Scan for the cell matching the given text and deliver its [x, y] coordinate at center. 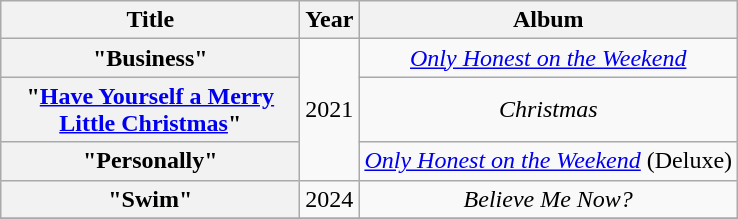
Title [150, 20]
"Business" [150, 58]
"Personally" [150, 161]
Album [548, 20]
Only Honest on the Weekend [548, 58]
Christmas [548, 110]
2024 [330, 199]
"Have Yourself a Merry Little Christmas" [150, 110]
Year [330, 20]
Believe Me Now? [548, 199]
Only Honest on the Weekend (Deluxe) [548, 161]
"Swim" [150, 199]
2021 [330, 110]
